Capture the cell that displays the provided text and extract its [X, Y] central coordinate. 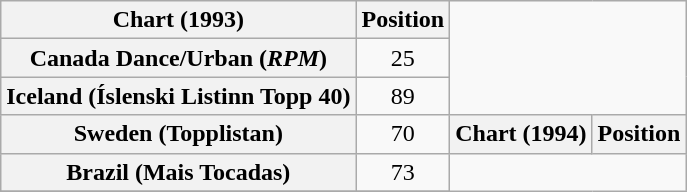
Chart (1994) [521, 134]
73 [403, 172]
Canada Dance/Urban (RPM) [178, 58]
Sweden (Topplistan) [178, 134]
89 [403, 96]
70 [403, 134]
Brazil (Mais Tocadas) [178, 172]
Iceland (Íslenski Listinn Topp 40) [178, 96]
Chart (1993) [178, 20]
25 [403, 58]
